From the cell containing the given text, extract its center point as [X, Y] coordinate. 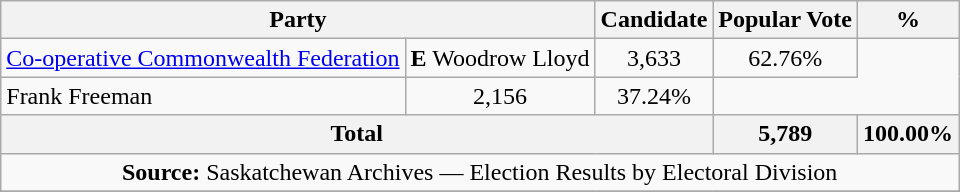
Source: Saskatchewan Archives — Election Results by Electoral Division [480, 172]
Total [357, 134]
100.00% [908, 134]
Frank Freeman [203, 96]
Candidate [654, 20]
Co-operative Commonwealth Federation [203, 58]
E Woodrow Lloyd [500, 58]
5,789 [786, 134]
% [908, 20]
Popular Vote [786, 20]
62.76% [786, 58]
3,633 [654, 58]
Party [298, 20]
37.24% [654, 96]
2,156 [500, 96]
